Search for the cell housing the specified text and yield its [x, y] center coordinate. 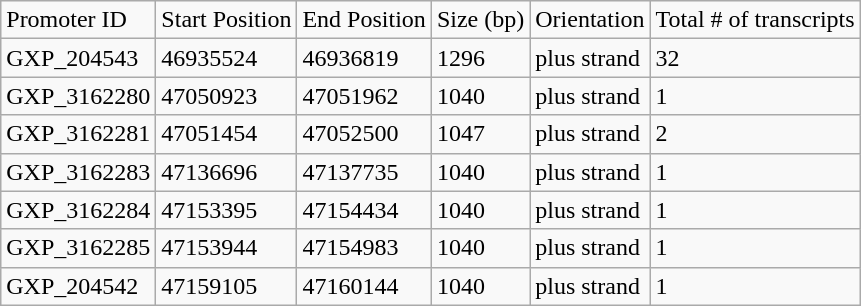
2 [755, 134]
Promoter ID [78, 20]
47050923 [226, 96]
46935524 [226, 58]
47153944 [226, 248]
Total # of transcripts [755, 20]
GXP_204543 [78, 58]
47137735 [364, 172]
47160144 [364, 286]
1296 [480, 58]
Orientation [590, 20]
GXP_204542 [78, 286]
GXP_3162283 [78, 172]
GXP_3162284 [78, 210]
47154983 [364, 248]
47153395 [226, 210]
47052500 [364, 134]
End Position [364, 20]
GXP_3162280 [78, 96]
47159105 [226, 286]
GXP_3162285 [78, 248]
47154434 [364, 210]
47051454 [226, 134]
GXP_3162281 [78, 134]
46936819 [364, 58]
32 [755, 58]
Start Position [226, 20]
47136696 [226, 172]
1047 [480, 134]
47051962 [364, 96]
Size (bp) [480, 20]
